For the text-containing cell, return its midpoint in (x, y) coordinate format. 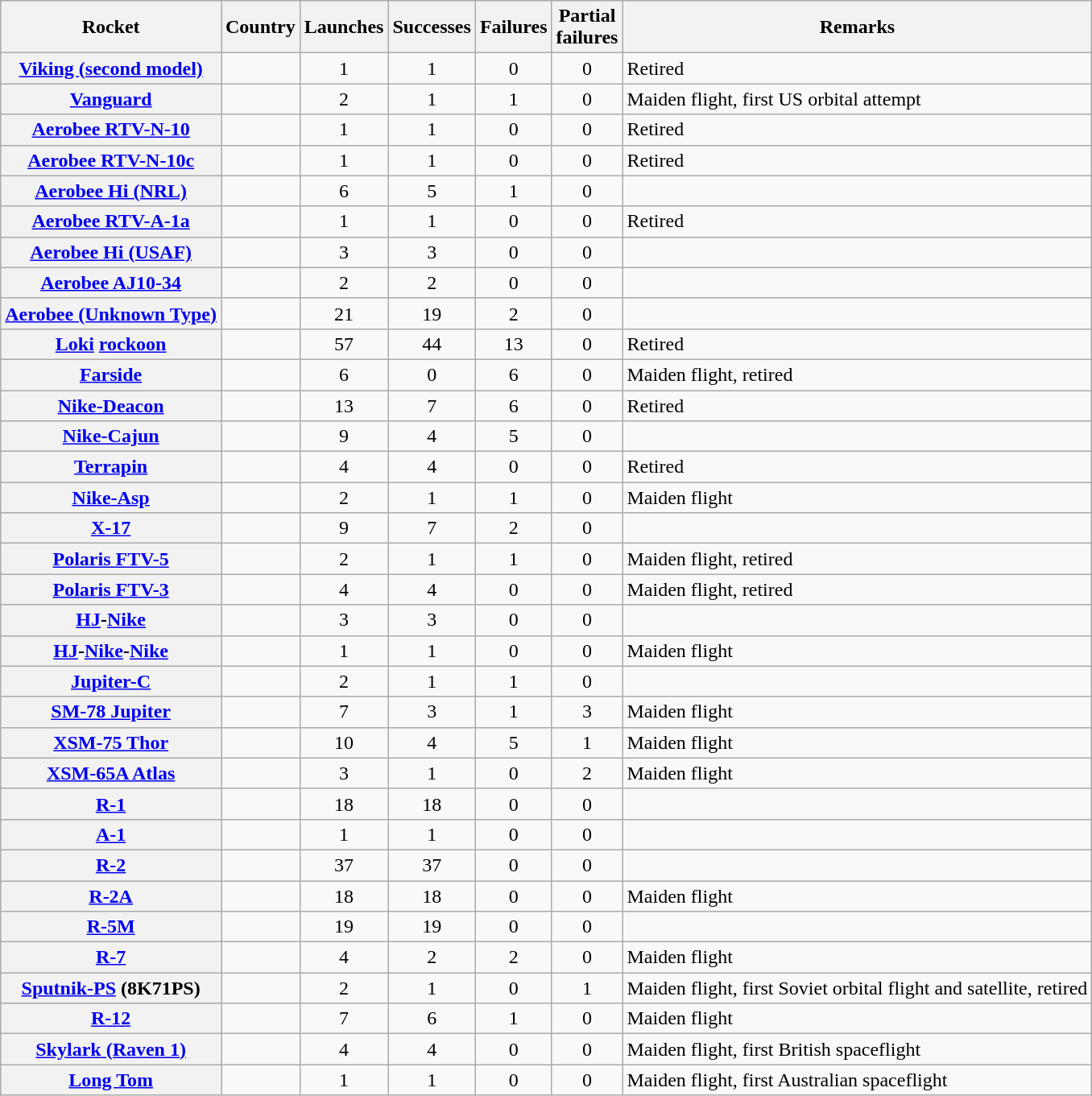
Maiden flight, first US orbital attempt (857, 99)
R-1 (111, 804)
XSM-65A Atlas (111, 773)
Country (260, 27)
Maiden flight, first Soviet orbital flight and satellite, retired (857, 988)
Aerobee AJ10-34 (111, 283)
10 (344, 742)
21 (344, 313)
R-2 (111, 865)
R-5M (111, 927)
R-2A (111, 896)
Terrapin (111, 467)
Sputnik-PS (8K71PS) (111, 988)
Aerobee Hi (USAF) (111, 252)
Skylark (Raven 1) (111, 1049)
R-7 (111, 957)
Nike-Asp (111, 498)
R-12 (111, 1019)
44 (432, 344)
X-17 (111, 528)
Aerobee RTV-N-10 (111, 130)
Nike-Deacon (111, 405)
Polaris FTV-5 (111, 559)
Maiden flight, first British spaceflight (857, 1049)
Farside (111, 374)
XSM-75 Thor (111, 742)
HJ-Nike-Nike (111, 651)
HJ-Nike (111, 620)
Rocket (111, 27)
Successes (432, 27)
Aerobee RTV-A-1a (111, 221)
Remarks (857, 27)
Long Tom (111, 1080)
Aerobee (Unknown Type) (111, 313)
Vanguard (111, 99)
Jupiter-C (111, 681)
Launches (344, 27)
SM-78 Jupiter (111, 712)
Maiden flight, first Australian spaceflight (857, 1080)
A-1 (111, 834)
Failures (514, 27)
Viking (second model) (111, 68)
Partialfailures (587, 27)
57 (344, 344)
Aerobee Hi (NRL) (111, 191)
Loki rockoon (111, 344)
Aerobee RTV-N-10c (111, 160)
Nike-Cajun (111, 436)
Polaris FTV-3 (111, 589)
